For the text-containing cell, return its midpoint in [x, y] coordinate format. 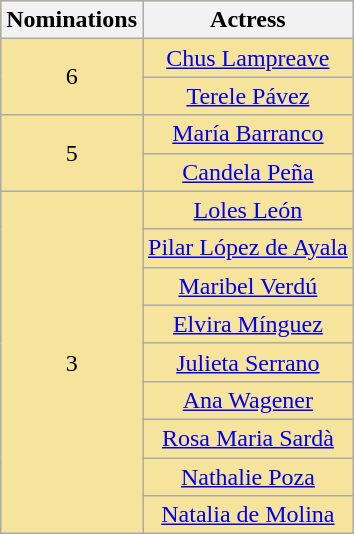
Ana Wagener [248, 400]
Maribel Verdú [248, 286]
3 [72, 362]
Candela Peña [248, 172]
María Barranco [248, 134]
Nominations [72, 20]
Loles León [248, 210]
Actress [248, 20]
Rosa Maria Sardà [248, 438]
Natalia de Molina [248, 515]
Pilar López de Ayala [248, 248]
Julieta Serrano [248, 362]
Nathalie Poza [248, 477]
Elvira Mínguez [248, 324]
6 [72, 77]
Chus Lampreave [248, 58]
Terele Pávez [248, 96]
5 [72, 153]
